Return [X, Y] of the center of cell containing provided text 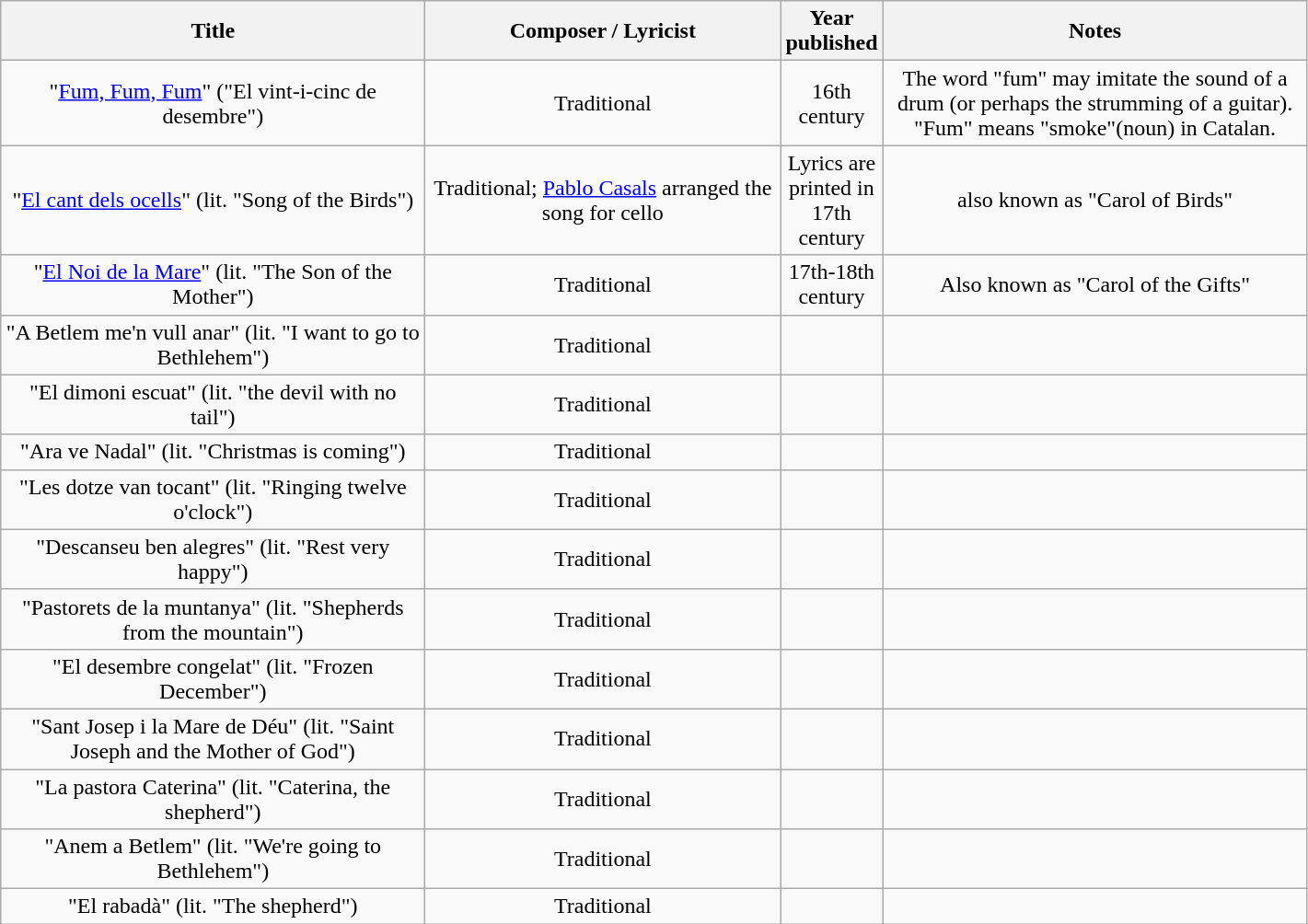
Traditional; Pablo Casals arranged the song for cello [603, 201]
17th-18th century [832, 285]
"El cant dels ocells" (lit. "Song of the Birds") [214, 201]
"Descanseu ben alegres" (lit. "Rest very happy") [214, 560]
16th century [832, 103]
"A Betlem me'n vull anar" (lit. "I want to go to Bethlehem") [214, 344]
Also known as "Carol of the Gifts" [1095, 285]
"Anem a Betlem" (lit. "We're going to Bethlehem") [214, 860]
The word "fum" may imitate the sound of a drum (or perhaps the strumming of a guitar). "Fum" means "smoke"(noun) in Catalan. [1095, 103]
"Sant Josep i la Mare de Déu" (lit. "Saint Joseph and the Mother of God") [214, 738]
"El desembre congelat" (lit. "Frozen December") [214, 679]
Title [214, 31]
"Les dotze van tocant" (lit. "Ringing twelve o'clock") [214, 499]
also known as "Carol of Birds" [1095, 201]
Notes [1095, 31]
"Fum, Fum, Fum" ("El vint-i-cinc de desembre") [214, 103]
"Ara ve Nadal" (lit. "Christmas is coming") [214, 452]
"El Noi de la Mare" (lit. "The Son of the Mother") [214, 285]
Year published [832, 31]
"El dimoni escuat" (lit. "the devil with no tail") [214, 405]
Composer / Lyricist [603, 31]
"Pastorets de la muntanya" (lit. "Shepherds from the mountain") [214, 618]
"El rabadà" (lit. "The shepherd") [214, 907]
"La pastora Caterina" (lit. "Caterina, the shepherd") [214, 799]
Lyrics are printed in 17th century [832, 201]
